Identify which cell holds the provided text, then report its (X, Y) central coordinate. 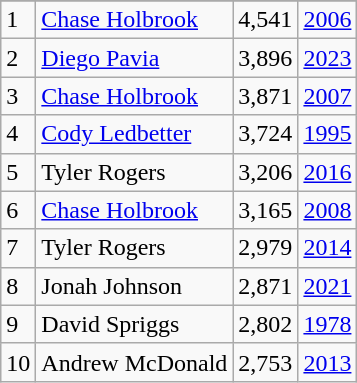
2006 (328, 20)
David Spriggs (134, 324)
2021 (328, 286)
7 (18, 248)
3,724 (266, 134)
2013 (328, 362)
4 (18, 134)
5 (18, 172)
1 (18, 20)
2,871 (266, 286)
3,871 (266, 96)
3,896 (266, 58)
2,979 (266, 248)
Jonah Johnson (134, 286)
1978 (328, 324)
2,802 (266, 324)
10 (18, 362)
3 (18, 96)
Diego Pavia (134, 58)
9 (18, 324)
2023 (328, 58)
2 (18, 58)
Andrew McDonald (134, 362)
2008 (328, 210)
2014 (328, 248)
3,206 (266, 172)
6 (18, 210)
8 (18, 286)
2,753 (266, 362)
1995 (328, 134)
4,541 (266, 20)
2007 (328, 96)
3,165 (266, 210)
2016 (328, 172)
Cody Ledbetter (134, 134)
